Scan for the cell matching the given text and deliver its [X, Y] coordinate at center. 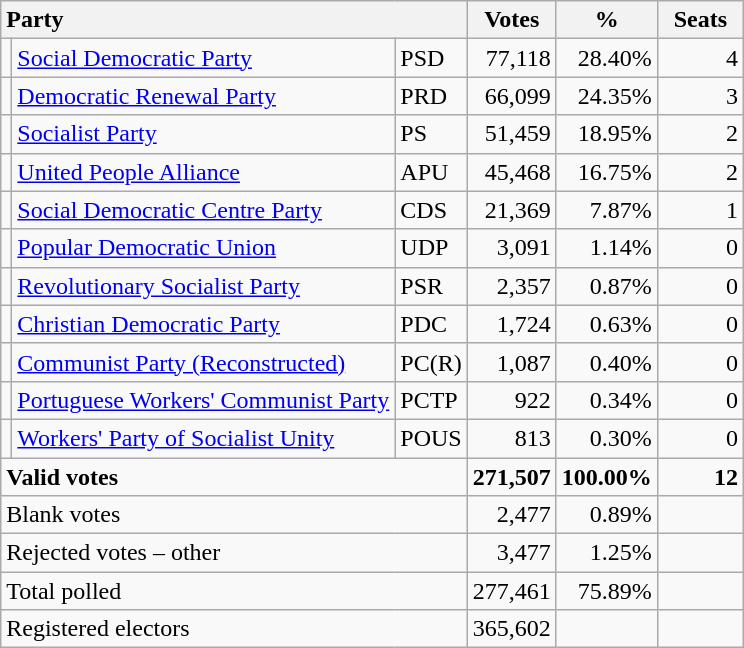
2,357 [512, 286]
51,459 [512, 134]
922 [512, 400]
Seats [700, 20]
2,477 [512, 515]
Workers' Party of Socialist Unity [204, 438]
Registered electors [234, 629]
CDS [431, 210]
813 [512, 438]
0.89% [606, 515]
4 [700, 58]
66,099 [512, 96]
PSD [431, 58]
Blank votes [234, 515]
75.89% [606, 591]
POUS [431, 438]
1,724 [512, 324]
21,369 [512, 210]
365,602 [512, 629]
Popular Democratic Union [204, 248]
Democratic Renewal Party [204, 96]
Social Democratic Party [204, 58]
0.87% [606, 286]
0.30% [606, 438]
0.63% [606, 324]
3,477 [512, 553]
3 [700, 96]
18.95% [606, 134]
3,091 [512, 248]
Party [234, 20]
7.87% [606, 210]
UDP [431, 248]
PCTP [431, 400]
1.14% [606, 248]
271,507 [512, 477]
77,118 [512, 58]
277,461 [512, 591]
Socialist Party [204, 134]
1 [700, 210]
45,468 [512, 172]
12 [700, 477]
100.00% [606, 477]
Social Democratic Centre Party [204, 210]
Revolutionary Socialist Party [204, 286]
24.35% [606, 96]
United People Alliance [204, 172]
16.75% [606, 172]
Valid votes [234, 477]
Communist Party (Reconstructed) [204, 362]
28.40% [606, 58]
0.34% [606, 400]
PSR [431, 286]
PRD [431, 96]
Votes [512, 20]
1,087 [512, 362]
PDC [431, 324]
Christian Democratic Party [204, 324]
% [606, 20]
0.40% [606, 362]
Total polled [234, 591]
Rejected votes – other [234, 553]
PS [431, 134]
APU [431, 172]
PC(R) [431, 362]
Portuguese Workers' Communist Party [204, 400]
1.25% [606, 553]
